Determine the [x, y] coordinate at the center of the cell enclosing the given text.  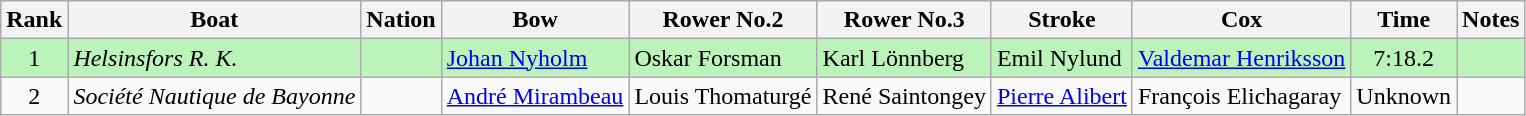
7:18.2 [1404, 58]
2 [34, 96]
Rower No.3 [904, 20]
Rank [34, 20]
Rower No.2 [723, 20]
Cox [1241, 20]
Pierre Alibert [1062, 96]
Emil Nylund [1062, 58]
Notes [1491, 20]
Bow [535, 20]
Johan Nyholm [535, 58]
Unknown [1404, 96]
Karl Lönnberg [904, 58]
Louis Thomaturgé [723, 96]
François Elichagaray [1241, 96]
Time [1404, 20]
André Mirambeau [535, 96]
Nation [401, 20]
Valdemar Henriksson [1241, 58]
Stroke [1062, 20]
René Saintongey [904, 96]
Helsinsfors R. K. [214, 58]
Boat [214, 20]
1 [34, 58]
Société Nautique de Bayonne [214, 96]
Oskar Forsman [723, 58]
